Determine the [X, Y] coordinate at the center of the cell enclosing the given text.  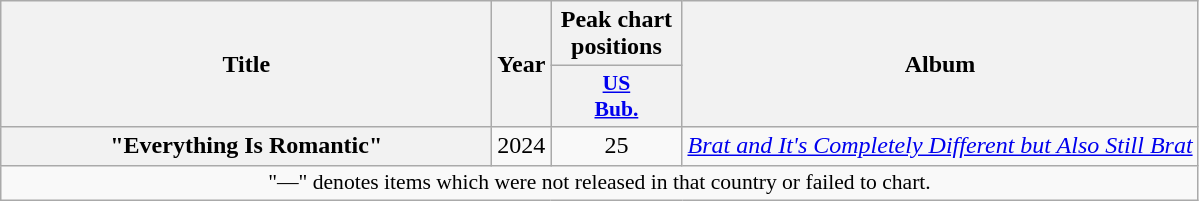
USBub. [616, 96]
25 [616, 146]
"Everything Is Romantic" [246, 146]
Brat and It's Completely Different but Also Still Brat [940, 146]
Title [246, 64]
Year [522, 64]
2024 [522, 146]
"—" denotes items which were not released in that country or failed to chart. [600, 183]
Album [940, 64]
Peak chart positions [616, 34]
